Return the (x, y) coordinate for the center point of the cell that contains the specified text.  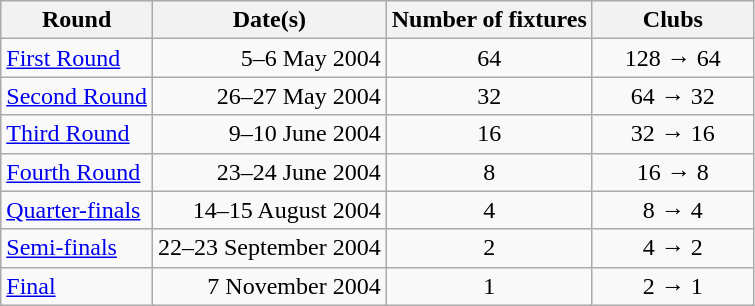
Semi-finals (77, 248)
Number of fixtures (489, 20)
Clubs (672, 20)
Quarter-finals (77, 210)
Fourth Round (77, 172)
16 → 8 (672, 172)
8 (489, 172)
5–6 May 2004 (269, 58)
22–23 September 2004 (269, 248)
16 (489, 134)
8 → 4 (672, 210)
64 → 32 (672, 96)
1 (489, 286)
23–24 June 2004 (269, 172)
26–27 May 2004 (269, 96)
9–10 June 2004 (269, 134)
2 → 1 (672, 286)
64 (489, 58)
2 (489, 248)
4 (489, 210)
Date(s) (269, 20)
First Round (77, 58)
Second Round (77, 96)
32 → 16 (672, 134)
Third Round (77, 134)
4 → 2 (672, 248)
32 (489, 96)
Round (77, 20)
14–15 August 2004 (269, 210)
128 → 64 (672, 58)
7 November 2004 (269, 286)
Final (77, 286)
